Pinpoint the cell where the given text exists, returning its (x, y) midpoint coordinate. 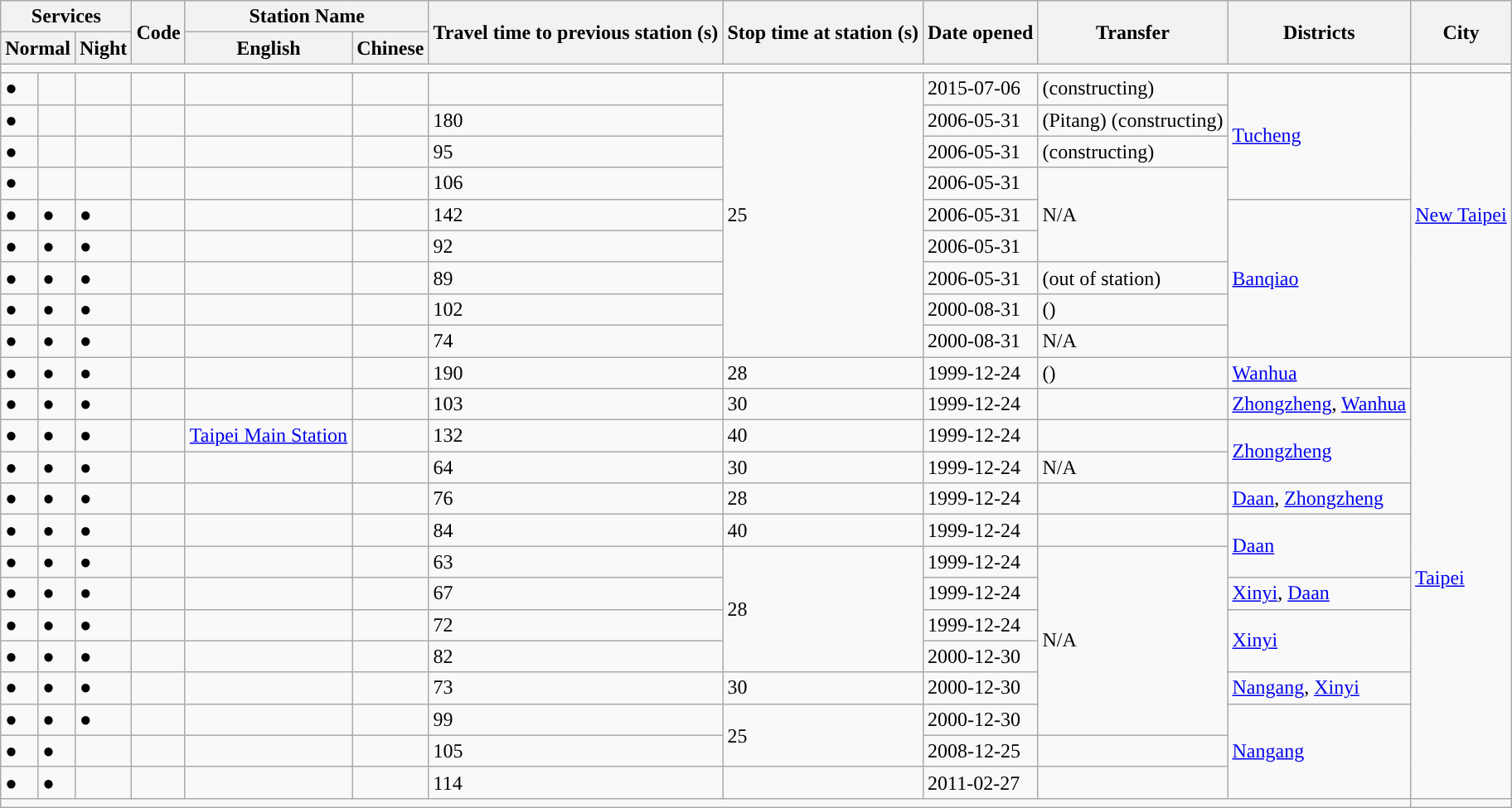
82 (575, 656)
Date opened (981, 32)
Daan, Zhongzheng (1320, 499)
New Taipei (1461, 215)
Banqiao (1320, 278)
142 (575, 215)
Xinyi (1320, 641)
132 (575, 436)
Night (103, 48)
67 (575, 593)
105 (575, 751)
64 (575, 467)
89 (575, 278)
99 (575, 719)
(out of station) (1132, 278)
Districts (1320, 32)
Nangang (1320, 751)
2008-12-25 (981, 751)
73 (575, 688)
190 (575, 372)
Travel time to previous station (s) (575, 32)
63 (575, 562)
Transfer (1132, 32)
English (269, 48)
Taipei (1461, 577)
(Pitang) (constructing) (1132, 120)
Tucheng (1320, 136)
102 (575, 309)
76 (575, 499)
114 (575, 782)
106 (575, 183)
Wanhua (1320, 372)
2011-02-27 (981, 782)
Code (158, 32)
Taipei Main Station (269, 436)
City (1461, 32)
103 (575, 404)
Xinyi, Daan (1320, 593)
2015-07-06 (981, 89)
72 (575, 625)
95 (575, 152)
84 (575, 530)
74 (575, 341)
92 (575, 246)
Normal (38, 48)
Station Name (307, 17)
Daan (1320, 546)
Stop time at station (s) (823, 32)
Zhongzheng, Wanhua (1320, 404)
180 (575, 120)
Chinese (390, 48)
Services (66, 17)
Nangang, Xinyi (1320, 688)
Zhongzheng (1320, 452)
